Extract the [x, y] coordinate from the center of the cell holding the provided text.  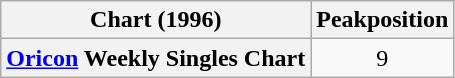
9 [382, 58]
Oricon Weekly Singles Chart [156, 58]
Chart (1996) [156, 20]
Peakposition [382, 20]
